Capture the cell that displays the provided text and extract its [x, y] central coordinate. 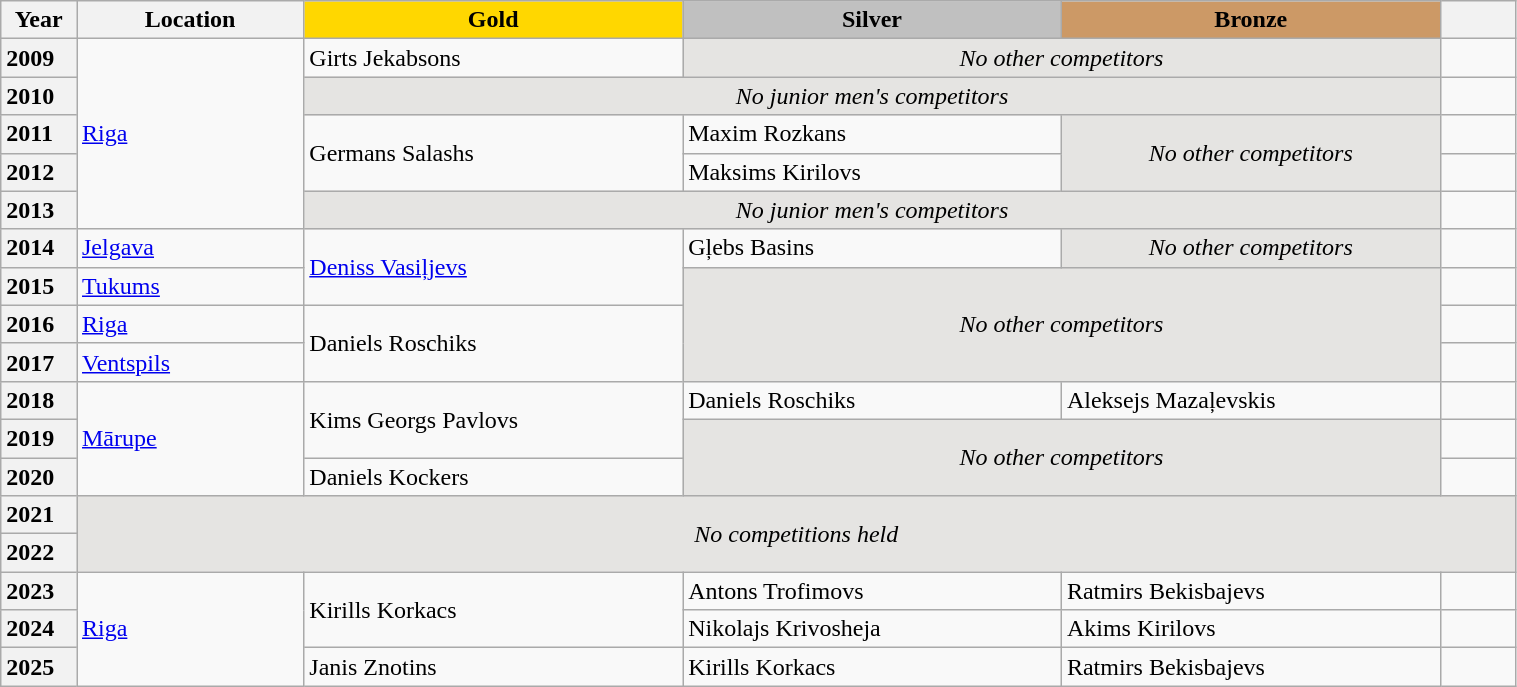
Maxim Rozkans [872, 134]
2012 [39, 172]
Aleksejs Mazaļevskis [1250, 400]
2017 [39, 362]
2019 [39, 438]
No competitions held [796, 534]
2016 [39, 324]
2011 [39, 134]
Janis Znotins [494, 667]
2020 [39, 477]
Silver [872, 20]
2021 [39, 515]
2014 [39, 248]
Year [39, 20]
Kims Georgs Pavlovs [494, 419]
2025 [39, 667]
2018 [39, 400]
Mārupe [190, 438]
2013 [39, 210]
2010 [39, 96]
Tukums [190, 286]
Gold [494, 20]
Ventspils [190, 362]
Nikolajs Krivosheja [872, 629]
2024 [39, 629]
2022 [39, 553]
Germans Salashs [494, 153]
Location [190, 20]
Jelgava [190, 248]
2023 [39, 591]
Antons Trofimovs [872, 591]
Daniels Kockers [494, 477]
Maksims Kirilovs [872, 172]
Gļebs Basins [872, 248]
2009 [39, 58]
Girts Jekabsons [494, 58]
2015 [39, 286]
Bronze [1250, 20]
Akims Kirilovs [1250, 629]
Deniss Vasiļjevs [494, 267]
